From the cell containing the given text, extract its center point as [x, y] coordinate. 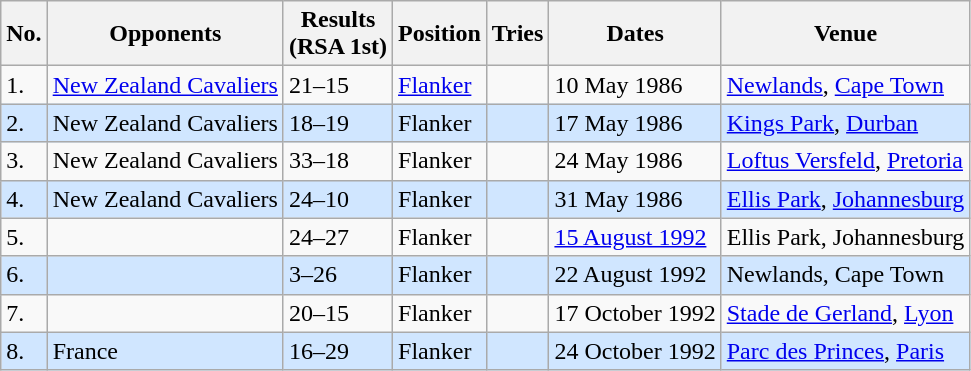
7. [24, 313]
6. [24, 275]
Stade de Gerland, Lyon [846, 313]
Kings Park, Durban [846, 123]
24–27 [338, 237]
3–26 [338, 275]
10 May 1986 [635, 85]
15 August 1992 [635, 237]
Dates [635, 34]
21–15 [338, 85]
Parc des Princes, Paris [846, 351]
31 May 1986 [635, 199]
2. [24, 123]
1. [24, 85]
Venue [846, 34]
22 August 1992 [635, 275]
8. [24, 351]
20–15 [338, 313]
16–29 [338, 351]
Position [440, 34]
33–18 [338, 161]
No. [24, 34]
3. [24, 161]
24 May 1986 [635, 161]
Opponents [165, 34]
18–19 [338, 123]
24 October 1992 [635, 351]
17 October 1992 [635, 313]
Loftus Versfeld, Pretoria [846, 161]
5. [24, 237]
4. [24, 199]
24–10 [338, 199]
France [165, 351]
Results (RSA 1st) [338, 34]
Tries [518, 34]
17 May 1986 [635, 123]
